Scan for the cell matching the given text and deliver its (X, Y) coordinate at center. 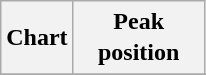
Chart (37, 38)
Peak position (138, 38)
